Provide the [X, Y] coordinate of the cell's center where the given text is located.  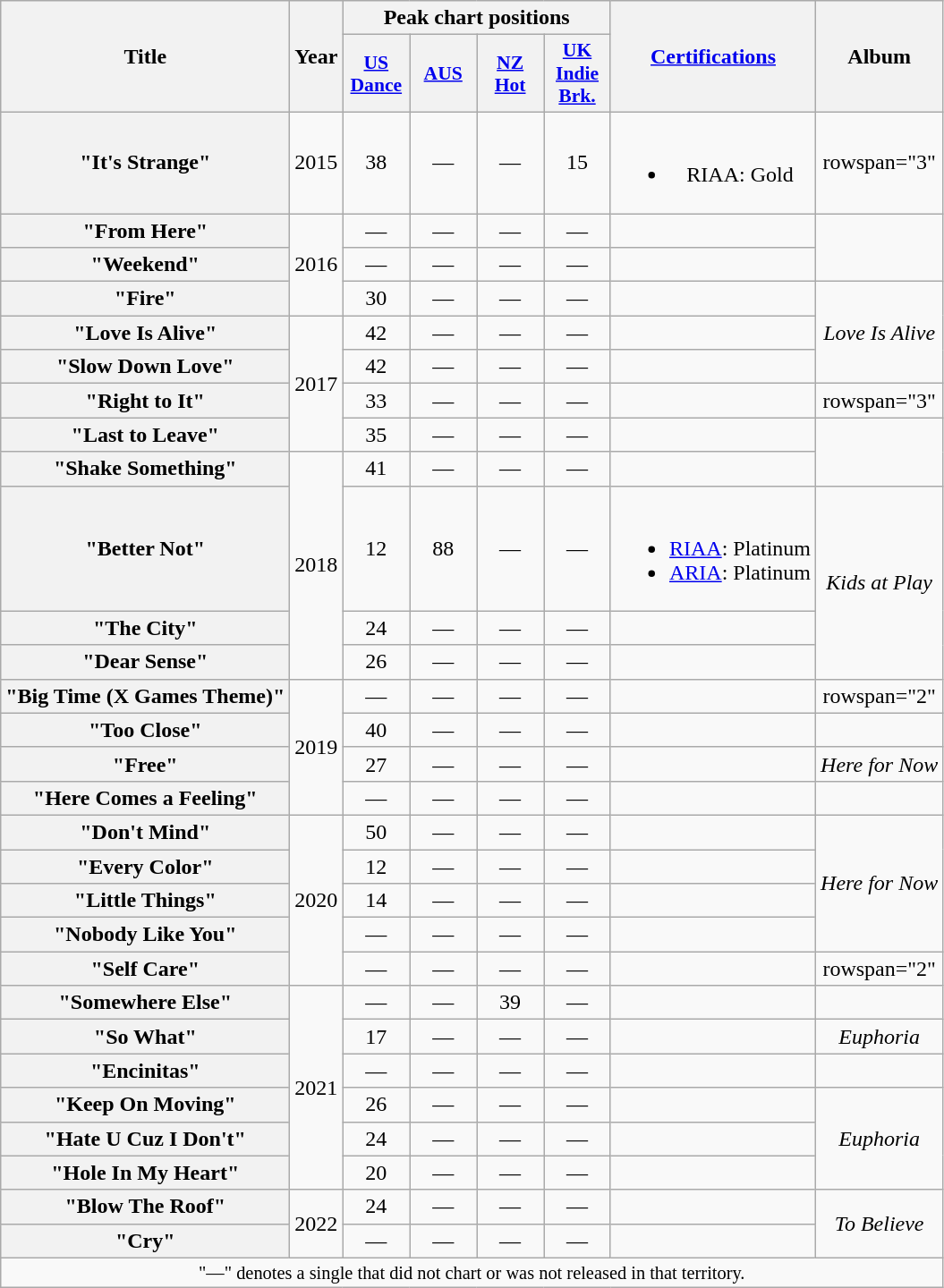
38 [376, 163]
"Hate U Cuz I Don't" [145, 1139]
20 [376, 1173]
US Dance [376, 73]
14 [376, 901]
"Dear Sense" [145, 662]
RIAA: PlatinumARIA: Platinum [712, 548]
2018 [317, 565]
2016 [317, 264]
2017 [317, 384]
Peak chart positions [477, 18]
"Love Is Alive" [145, 333]
"The City" [145, 628]
Title [145, 57]
"Fire" [145, 299]
"From Here" [145, 230]
"Nobody Like You" [145, 935]
50 [376, 832]
"Last to Leave" [145, 435]
Album [880, 57]
27 [376, 764]
2022 [317, 1224]
Certifications [712, 57]
"Cry" [145, 1241]
17 [376, 1037]
33 [376, 401]
35 [376, 435]
"So What" [145, 1037]
NZHot [510, 73]
41 [376, 469]
"Weekend" [145, 265]
"Every Color" [145, 867]
"Encinitas" [145, 1071]
"Slow Down Love" [145, 367]
Kids at Play [880, 582]
AUS [444, 73]
2020 [317, 900]
88 [444, 548]
"Blow The Roof" [145, 1207]
"Somewhere Else" [145, 1003]
"Too Close" [145, 730]
39 [510, 1003]
"Big Time (X Games Theme)" [145, 696]
"Hole In My Heart" [145, 1173]
2021 [317, 1088]
Year [317, 57]
2019 [317, 747]
"—" denotes a single that did not chart or was not released in that territory. [472, 1273]
"Better Not" [145, 548]
"Here Comes a Feeling" [145, 798]
2015 [317, 163]
"Don't Mind" [145, 832]
"Right to It" [145, 401]
"Keep On Moving" [145, 1105]
"Self Care" [145, 969]
40 [376, 730]
Love Is Alive [880, 333]
To Believe [880, 1224]
15 [578, 163]
30 [376, 299]
UKIndieBrk. [578, 73]
RIAA: Gold [712, 163]
"Little Things" [145, 901]
"Free" [145, 764]
"It's Strange" [145, 163]
"Shake Something" [145, 469]
